Identify which cell holds the provided text, then report its (x, y) central coordinate. 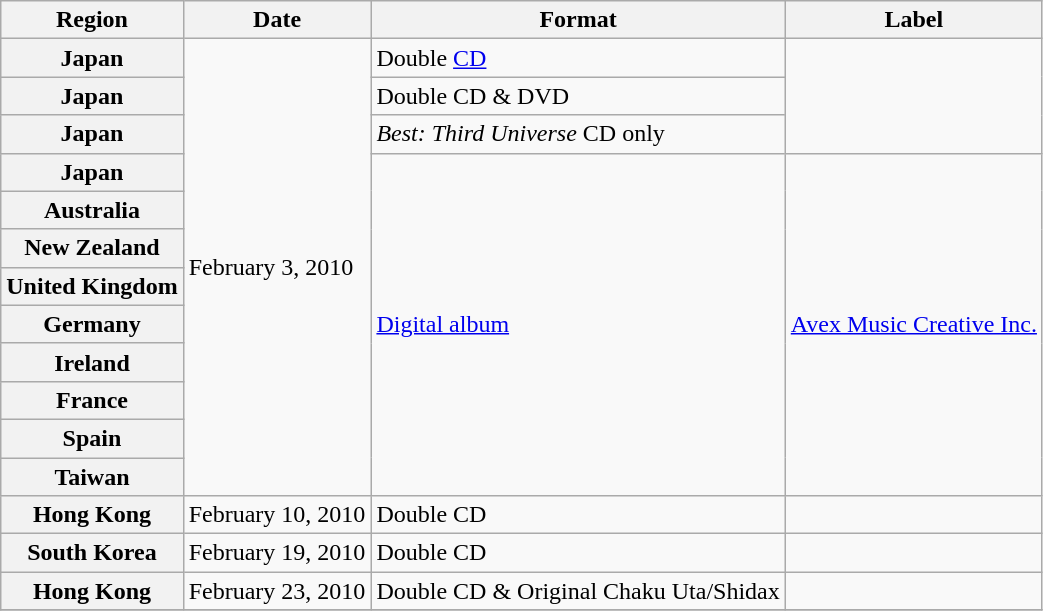
Digital album (578, 324)
Germany (92, 324)
Format (578, 20)
Taiwan (92, 477)
New Zealand (92, 248)
February 19, 2010 (277, 553)
France (92, 400)
South Korea (92, 553)
February 3, 2010 (277, 268)
Spain (92, 438)
Date (277, 20)
February 23, 2010 (277, 591)
Ireland (92, 362)
Australia (92, 210)
Avex Music Creative Inc. (914, 324)
Region (92, 20)
Label (914, 20)
February 10, 2010 (277, 515)
Double CD & Original Chaku Uta/Shidax (578, 591)
Double CD & DVD (578, 96)
United Kingdom (92, 286)
Best: Third Universe CD only (578, 134)
